Identify which cell holds the provided text, then report its (x, y) central coordinate. 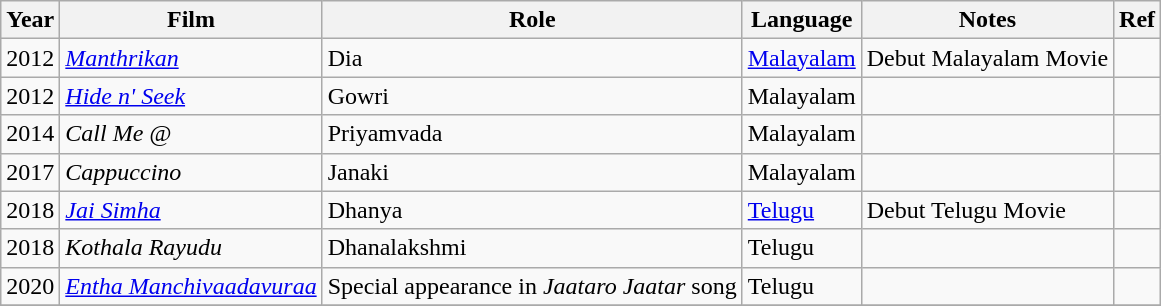
2020 (30, 286)
Manthrikan (191, 58)
Hide n' Seek (191, 96)
Notes (987, 20)
Cappuccino (191, 172)
Film (191, 20)
Language (802, 20)
Kothala Rayudu (191, 248)
Gowri (532, 96)
Debut Telugu Movie (987, 210)
Special appearance in Jaataro Jaatar song (532, 286)
Jai Simha (191, 210)
Dhanalakshmi (532, 248)
Year (30, 20)
Priyamvada (532, 134)
Role (532, 20)
Call Me @ (191, 134)
Debut Malayalam Movie (987, 58)
Entha Manchivaadavuraa (191, 286)
Dhanya (532, 210)
Janaki (532, 172)
2017 (30, 172)
Dia (532, 58)
Ref (1138, 20)
2014 (30, 134)
